Detect which cell encompasses the target text, then output its (X, Y) center coordinate. 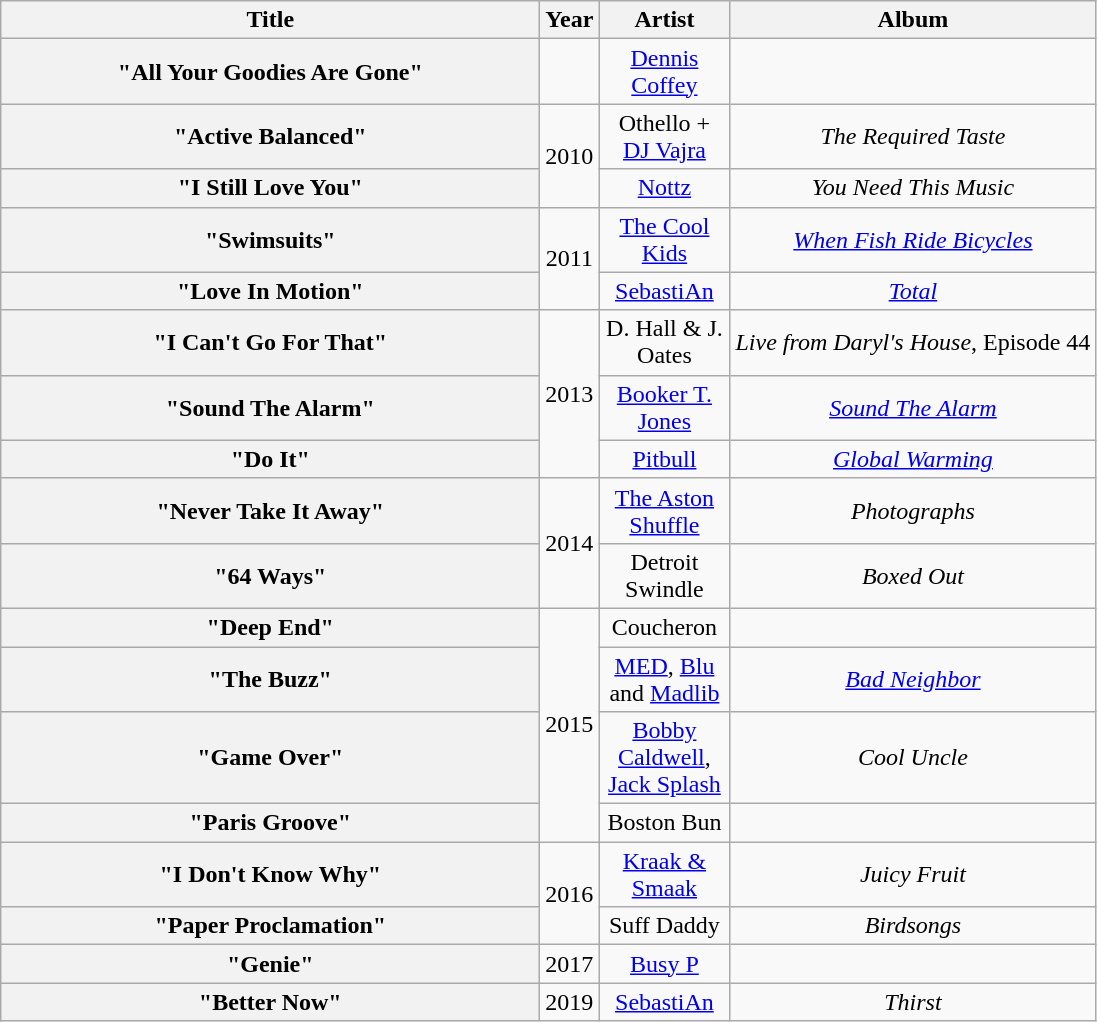
"Active Balanced" (270, 136)
Birdsongs (913, 926)
Othello + DJ Vajra (664, 136)
Boxed Out (913, 576)
Global Warming (913, 459)
"Do It" (270, 459)
2010 (570, 156)
D. Hall & J. Oates (664, 342)
"All Your Goodies Are Gone" (270, 72)
"Sound The Alarm" (270, 408)
2013 (570, 394)
MED, Blu and Madlib (664, 678)
Photographs (913, 510)
Busy P (664, 964)
Suff Daddy (664, 926)
"The Buzz" (270, 678)
"Never Take It Away" (270, 510)
2019 (570, 1002)
"I Still Love You" (270, 188)
Boston Bun (664, 823)
The Required Taste (913, 136)
"Paris Groove" (270, 823)
Year (570, 20)
"Swimsuits" (270, 240)
Thirst (913, 1002)
"Love In Motion" (270, 291)
"Paper Proclamation" (270, 926)
Sound The Alarm (913, 408)
2011 (570, 258)
Detroit Swindle (664, 576)
2017 (570, 964)
2014 (570, 543)
Pitbull (664, 459)
Juicy Fruit (913, 874)
"64 Ways" (270, 576)
Total (913, 291)
2015 (570, 724)
"Genie" (270, 964)
"Deep End" (270, 627)
"Better Now" (270, 1002)
Album (913, 20)
When Fish Ride Bicycles (913, 240)
The Aston Shuffle (664, 510)
"I Can't Go For That" (270, 342)
Title (270, 20)
Booker T. Jones (664, 408)
The Cool Kids (664, 240)
Cool Uncle (913, 758)
Bobby Caldwell, Jack Splash (664, 758)
Bad Neighbor (913, 678)
"Game Over" (270, 758)
Kraak & Smaak (664, 874)
"I Don't Know Why" (270, 874)
Coucheron (664, 627)
Live from Daryl's House, Episode 44 (913, 342)
Nottz (664, 188)
Dennis Coffey (664, 72)
Artist (664, 20)
2016 (570, 894)
You Need This Music (913, 188)
